For the text-containing cell, return its midpoint in [X, Y] coordinate format. 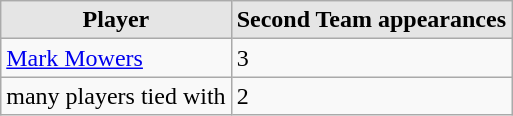
Second Team appearances [371, 20]
Mark Mowers [116, 58]
many players tied with [116, 96]
2 [371, 96]
3 [371, 58]
Player [116, 20]
